Return (X, Y) of the center of cell containing provided text 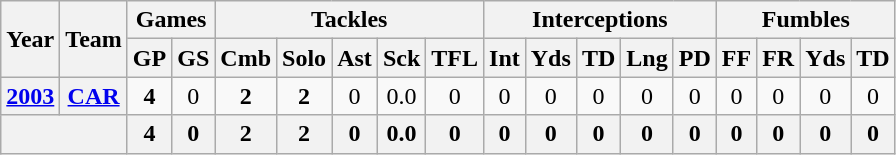
TFL (455, 58)
GS (194, 58)
Fumbles (806, 20)
Team (94, 39)
Lng (647, 58)
Sck (401, 58)
Cmb (246, 58)
GP (149, 58)
Year (30, 39)
Solo (304, 58)
FF (736, 58)
CAR (94, 96)
Ast (355, 58)
FR (778, 58)
Int (505, 58)
2003 (30, 96)
Interceptions (600, 20)
Tackles (350, 20)
Games (170, 20)
PD (694, 58)
